Output the [X, Y] coordinate of the center of the cell containing the given text.  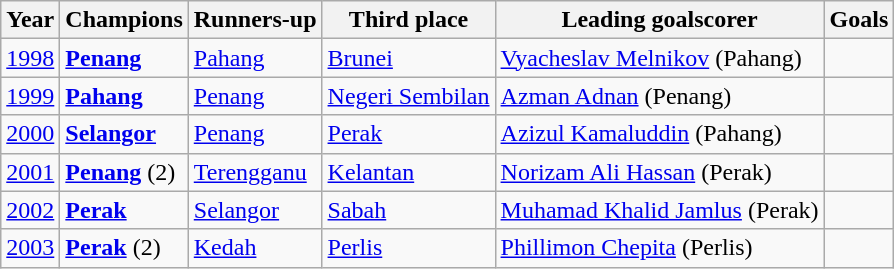
Runners-up [255, 20]
2001 [30, 172]
Year [30, 20]
Kelantan [408, 172]
Perak (2) [124, 248]
Terengganu [255, 172]
Azman Adnan (Penang) [660, 96]
Penang (2) [124, 172]
Phillimon Chepita (Perlis) [660, 248]
Brunei [408, 58]
Negeri Sembilan [408, 96]
Vyacheslav Melnikov (Pahang) [660, 58]
Sabah [408, 210]
2003 [30, 248]
Goals [859, 20]
Muhamad Khalid Jamlus (Perak) [660, 210]
1998 [30, 58]
2002 [30, 210]
Champions [124, 20]
Perlis [408, 248]
Kedah [255, 248]
2000 [30, 134]
Third place [408, 20]
Leading goalscorer [660, 20]
Norizam Ali Hassan (Perak) [660, 172]
Azizul Kamaluddin (Pahang) [660, 134]
1999 [30, 96]
